Output the [X, Y] coordinate of the center of the cell containing the given text.  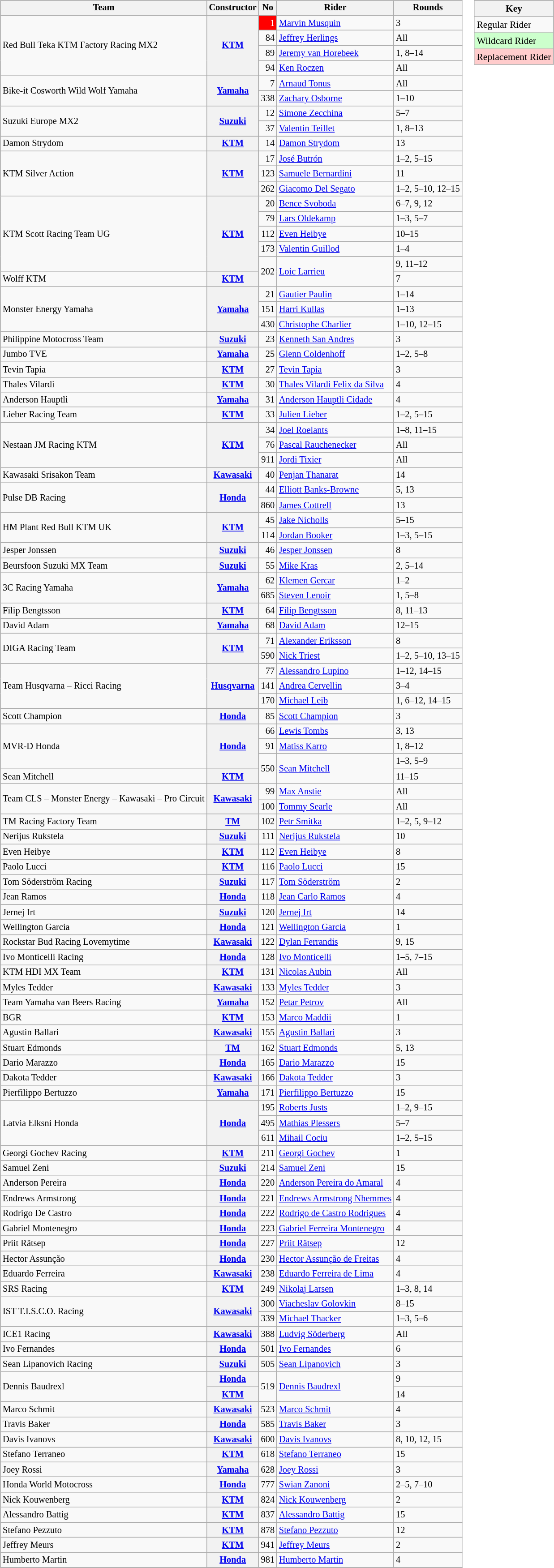
IST T.I.S.C.O. Racing [103, 1311]
1, 8–14 [428, 53]
21 [268, 294]
111 [268, 837]
José Butrón [335, 159]
9, 11–12 [428, 264]
89 [268, 53]
550 [268, 768]
618 [268, 1455]
Wolff KTM [103, 279]
6–7, 9, 12 [428, 204]
981 [268, 1560]
37 [268, 129]
MVR-D Honda [103, 746]
Jeremy van Horebeek [335, 53]
Marco Maddii [335, 1018]
3–4 [428, 686]
117 [268, 882]
221 [268, 1198]
1–10, 12–15 [428, 324]
25 [268, 355]
Pulse DB Racing [103, 498]
100 [268, 806]
Team [103, 8]
102 [268, 822]
Klemen Gercar [335, 581]
Anderson Pereira do Amaral [335, 1183]
173 [268, 249]
Thales Vilardi Felix da Silva [335, 385]
123 [268, 174]
Philippine Motocross Team [103, 339]
155 [268, 1032]
116 [268, 867]
162 [268, 1048]
1–13 [428, 309]
Team CLS – Monster Energy – Kawasaki – Pro Circuit [103, 799]
1–12, 14–15 [428, 671]
911 [268, 460]
Ludvig Söderberg [335, 1334]
211 [268, 1153]
Endrews Armstrong [103, 1198]
84 [268, 38]
Thales Vilardi [103, 385]
66 [268, 731]
Rodrigo De Castro [103, 1213]
Max Anstie [335, 792]
Gabriel Montenegro [103, 1229]
Team Husqvarna – Ricci Racing [103, 686]
837 [268, 1515]
Jumbo TVE [103, 355]
238 [268, 1274]
99 [268, 792]
Julien Lieber [335, 415]
1–3, 5–7 [428, 219]
James Cottrell [335, 505]
Bike-it Cosworth Wild Wolf Yamaha [103, 90]
Anderson Pereira [103, 1183]
339 [268, 1319]
77 [268, 671]
1, 8–13 [428, 129]
10 [428, 837]
388 [268, 1334]
122 [268, 942]
Matiss Karro [335, 746]
8, 10, 12, 15 [428, 1439]
ICE1 Racing [103, 1334]
1–2, 9–15 [428, 1108]
Suzuki Europe MX2 [103, 121]
1–3, 5–9 [428, 761]
Key [514, 9]
141 [268, 686]
Hector Assunção de Freitas [335, 1259]
Jordan Booker [335, 536]
40 [268, 475]
Tommy Searle [335, 806]
DIGA Racing Team [103, 648]
611 [268, 1138]
Michael Leib [335, 701]
11 [428, 174]
Sean Lipanovich Racing [103, 1364]
Marvin Musquin [335, 23]
Anderson Hauptli Cidade [335, 400]
68 [268, 626]
Monster Energy Yamaha [103, 309]
12–15 [428, 626]
152 [268, 1002]
Eduardo Ferreira [103, 1274]
Swian Zanoni [335, 1485]
1–3, 5–15 [428, 536]
1–2, 5–8 [428, 355]
Valentin Guillod [335, 249]
Eduardo Ferreira de Lima [335, 1274]
62 [268, 581]
1–2 [428, 581]
1–10 [428, 99]
Red Bull Teka KTM Factory Racing MX2 [103, 46]
Rounds [428, 8]
8, 11–13 [428, 611]
262 [268, 189]
Gautier Paulin [335, 294]
10–15 [428, 234]
Replacement Rider [514, 57]
Christophe Charlier [335, 324]
TM Racing Factory Team [103, 822]
1–2, 5–10, 12–15 [428, 189]
33 [268, 415]
495 [268, 1123]
71 [268, 641]
9 [428, 1379]
600 [268, 1439]
44 [268, 490]
Giacomo Del Segato [335, 189]
171 [268, 1093]
3, 13 [428, 731]
Pascal Rauchenecker [335, 445]
23 [268, 339]
Rockstar Bud Racing Lovemytime [103, 942]
31 [268, 400]
Alexander Eriksson [335, 641]
824 [268, 1500]
Tom Söderström [335, 882]
Lewis Tombs [335, 731]
Kawasaki Srisakon Team [103, 475]
3C Racing Yamaha [103, 588]
Mathias Plessers [335, 1123]
519 [268, 1386]
Harri Kullas [335, 309]
230 [268, 1259]
Lars Oldekamp [335, 219]
46 [268, 550]
1, 8–12 [428, 746]
Georgi Gochev Racing [103, 1153]
45 [268, 520]
430 [268, 324]
860 [268, 505]
BGR [103, 1018]
Glenn Coldenhoff [335, 355]
1–14 [428, 294]
133 [268, 987]
Lieber Racing Team [103, 415]
Endrews Armstrong Nhemmes [335, 1198]
Honda World Motocross [103, 1485]
Dylan Ferrandis [335, 942]
Simone Zecchina [335, 113]
Alessandro Lupino [335, 671]
628 [268, 1469]
151 [268, 309]
Arnaud Tonus [335, 83]
Michael Thacker [335, 1319]
8–15 [428, 1304]
Petar Petrov [335, 1002]
Mihail Cociu [335, 1138]
Husqvarna [233, 686]
HM Plant Red Bull KTM UK [103, 527]
Tom Söderström Racing [103, 882]
17 [268, 159]
Valentin Teillet [335, 129]
1–2, 5, 9–12 [428, 822]
Ivo Monticelli Racing [103, 957]
Zachary Osborne [335, 99]
300 [268, 1304]
Nikolaj Larsen [335, 1289]
1–4 [428, 249]
590 [268, 656]
941 [268, 1545]
Joel Roelants [335, 430]
34 [268, 430]
Roberts Justs [335, 1108]
878 [268, 1530]
Jeffrey Herlings [335, 38]
249 [268, 1289]
5–15 [428, 520]
Jake Nicholls [335, 520]
227 [268, 1243]
79 [268, 219]
Regular Rider [514, 25]
Viacheslav Golovkin [335, 1304]
Beursfoon Suzuki MX Team [103, 566]
30 [268, 385]
SRS Racing [103, 1289]
501 [268, 1349]
1, 6–12, 14–15 [428, 701]
Anderson Hauptli [103, 400]
Jean Ramos [103, 897]
222 [268, 1213]
Ivo Monticelli [335, 957]
505 [268, 1364]
338 [268, 99]
523 [268, 1409]
85 [268, 716]
170 [268, 701]
6 [428, 1349]
2–5, 7–10 [428, 1485]
165 [268, 1063]
Penjan Thanarat [335, 475]
Ken Roczen [335, 68]
Petr Smitka [335, 822]
9, 15 [428, 942]
Elliott Banks-Browne [335, 490]
KTM Scott Racing Team UG [103, 234]
Nick Triest [335, 656]
76 [268, 445]
Sean Lipanovich [335, 1364]
223 [268, 1229]
585 [268, 1424]
202 [268, 271]
2, 5–14 [428, 566]
64 [268, 611]
777 [268, 1485]
685 [268, 595]
Rider [335, 8]
Loic Larrieu [335, 271]
94 [268, 68]
214 [268, 1168]
Nicolas Aubin [335, 973]
1–3, 8, 14 [428, 1289]
220 [268, 1183]
131 [268, 973]
Georgi Gochev [335, 1153]
153 [268, 1018]
1–3, 5–6 [428, 1319]
195 [268, 1108]
Rodrigo de Castro Rodrigues [335, 1213]
Jean Carlo Ramos [335, 897]
Gabriel Ferreira Montenegro [335, 1229]
1–8, 11–15 [428, 430]
20 [268, 204]
166 [268, 1078]
91 [268, 746]
55 [268, 566]
Hector Assunção [103, 1259]
1–2, 5–10, 13–15 [428, 656]
Latvia Elksni Honda [103, 1123]
Mike Kras [335, 566]
11–15 [428, 776]
128 [268, 957]
Constructor [233, 8]
Team Yamaha van Beers Racing [103, 1002]
27 [268, 369]
KTM HDI MX Team [103, 973]
Nestaan JM Racing KTM [103, 445]
KTM Silver Action [103, 174]
Jordi Tixier [335, 460]
Bence Svoboda [335, 204]
Kenneth San Andres [335, 339]
120 [268, 912]
Samuele Bernardini [335, 174]
Andrea Cervellin [335, 686]
118 [268, 897]
121 [268, 927]
No [268, 8]
1–5, 7–15 [428, 957]
114 [268, 536]
1, 5–8 [428, 595]
Wildcard Rider [514, 41]
Steven Lenoir [335, 595]
